Provide the (X, Y) coordinate of the cell's center where the given text is located.  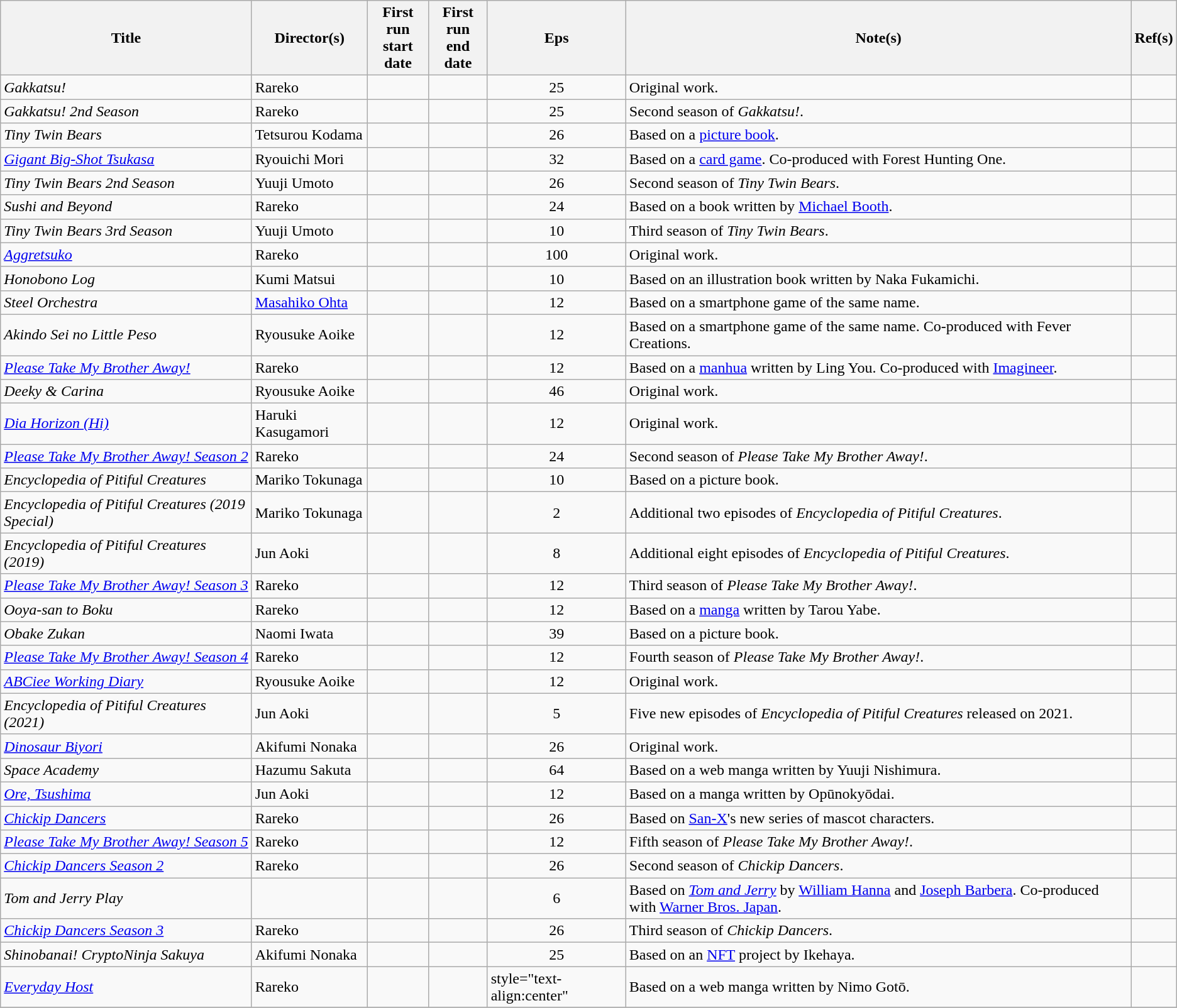
Hazumu Sakuta (309, 770)
Encyclopedia of Pitiful Creatures (2019) (126, 553)
Gakkatsu! (126, 87)
Please Take My Brother Away! (126, 368)
Third season of Tiny Twin Bears. (878, 231)
2 (556, 513)
Encyclopedia of Pitiful Creatures (126, 480)
Note(s) (878, 38)
Ooya-san to Boku (126, 610)
Akindo Sei no Little Peso (126, 334)
Based on a book written by Michael Booth. (878, 207)
Encyclopedia of Pitiful Creatures (2019 Special) (126, 513)
Masahiko Ohta (309, 302)
8 (556, 553)
Fourth season of Please Take My Brother Away!. (878, 657)
Based on a web manga written by Yuuji Nishimura. (878, 770)
Second season of Tiny Twin Bears. (878, 183)
Tiny Twin Bears 2nd Season (126, 183)
Chickip Dancers (126, 818)
Tiny Twin Bears (126, 135)
Second season of Please Take My Brother Away!. (878, 456)
Steel Orchestra (126, 302)
First runstart date (398, 38)
Additional eight episodes of Encyclopedia of Pitiful Creatures. (878, 553)
style="text-align:center" (556, 987)
Based on a card game. Co-produced with Forest Hunting One. (878, 159)
First runend date (458, 38)
Naomi Iwata (309, 633)
Ore, Tsushima (126, 794)
Sushi and Beyond (126, 207)
Haruki Kasugamori (309, 424)
100 (556, 255)
Kumi Matsui (309, 278)
Tiny Twin Bears 3rd Season (126, 231)
Tetsurou Kodama (309, 135)
Gigant Big-Shot Tsukasa (126, 159)
Second season of Chickip Dancers. (878, 866)
Aggretsuko (126, 255)
Based on a manhua written by Ling You. Co-produced with Imagineer. (878, 368)
Third season of Chickip Dancers. (878, 931)
Chickip Dancers Season 3 (126, 931)
Based on San-X's new series of mascot characters. (878, 818)
Based on a smartphone game of the same name. Co-produced with Fever Creations. (878, 334)
Based on a smartphone game of the same name. (878, 302)
Honobono Log (126, 278)
Dia Horizon (Hi) (126, 424)
Gakkatsu! 2nd Season (126, 111)
Third season of Please Take My Brother Away!. (878, 586)
Please Take My Brother Away! Season 3 (126, 586)
Based on a manga written by Opūnokyōdai. (878, 794)
Based on an NFT project by Ikehaya. (878, 955)
Ryouichi Mori (309, 159)
Second season of Gakkatsu!. (878, 111)
Dinosaur Biyori (126, 746)
Eps (556, 38)
Additional two episodes of Encyclopedia of Pitiful Creatures. (878, 513)
Encyclopedia of Pitiful Creatures (2021) (126, 714)
Based on an illustration book written by Naka Fukamichi. (878, 278)
Ref(s) (1154, 38)
Deeky & Carina (126, 392)
Chickip Dancers Season 2 (126, 866)
Based on a web manga written by Nimo Gotō. (878, 987)
Everyday Host (126, 987)
Please Take My Brother Away! Season 4 (126, 657)
46 (556, 392)
64 (556, 770)
32 (556, 159)
39 (556, 633)
Fifth season of Please Take My Brother Away!. (878, 842)
Please Take My Brother Away! Season 5 (126, 842)
Based on Tom and Jerry by William Hanna and Joseph Barbera. Co-produced with Warner Bros. Japan. (878, 899)
Please Take My Brother Away! Season 2 (126, 456)
ABCiee Working Diary (126, 681)
Director(s) (309, 38)
6 (556, 899)
Obake Zukan (126, 633)
Five new episodes of Encyclopedia of Pitiful Creatures released on 2021. (878, 714)
Tom and Jerry Play (126, 899)
Shinobanai! CryptoNinja Sakuya (126, 955)
Based on a manga written by Tarou Yabe. (878, 610)
Title (126, 38)
Space Academy (126, 770)
5 (556, 714)
